Find where the given text appears and provide that cell's center as [x, y] coordinate. 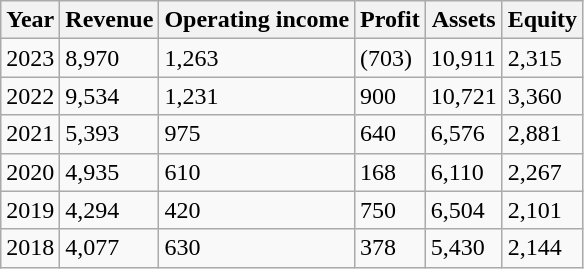
2019 [30, 210]
5,393 [110, 134]
2018 [30, 248]
2023 [30, 58]
6,504 [464, 210]
4,294 [110, 210]
975 [257, 134]
3,360 [542, 96]
2020 [30, 172]
378 [390, 248]
1,263 [257, 58]
1,231 [257, 96]
Profit [390, 20]
900 [390, 96]
2,144 [542, 248]
610 [257, 172]
2,101 [542, 210]
9,534 [110, 96]
6,110 [464, 172]
(703) [390, 58]
2022 [30, 96]
8,970 [110, 58]
Operating income [257, 20]
750 [390, 210]
Assets [464, 20]
2,315 [542, 58]
Revenue [110, 20]
2,267 [542, 172]
Year [30, 20]
4,077 [110, 248]
630 [257, 248]
2,881 [542, 134]
4,935 [110, 172]
640 [390, 134]
2021 [30, 134]
6,576 [464, 134]
168 [390, 172]
10,911 [464, 58]
420 [257, 210]
10,721 [464, 96]
Equity [542, 20]
5,430 [464, 248]
